Locate the cell with the specified text and output its (X, Y) center coordinate. 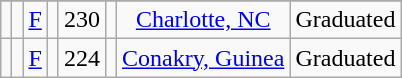
Conakry, Guinea (202, 58)
230 (82, 20)
Charlotte, NC (202, 20)
224 (82, 58)
